Pinpoint the cell where the given text exists, returning its [x, y] midpoint coordinate. 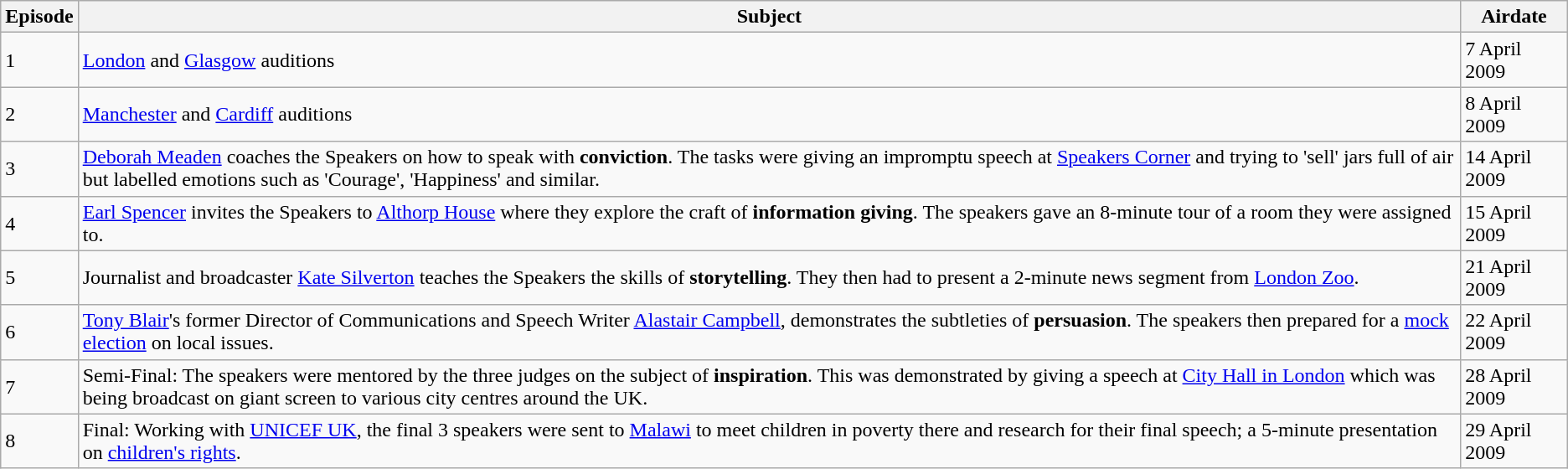
Episode [39, 17]
5 [39, 278]
28 April 2009 [1514, 387]
7 April 2009 [1514, 60]
14 April 2009 [1514, 169]
2 [39, 114]
8 [39, 441]
1 [39, 60]
15 April 2009 [1514, 223]
21 April 2009 [1514, 278]
Manchester and Cardiff auditions [769, 114]
London and Glasgow auditions [769, 60]
Subject [769, 17]
4 [39, 223]
Airdate [1514, 17]
7 [39, 387]
6 [39, 332]
29 April 2009 [1514, 441]
22 April 2009 [1514, 332]
8 April 2009 [1514, 114]
3 [39, 169]
